Pinpoint the cell where the given text exists, returning its [x, y] midpoint coordinate. 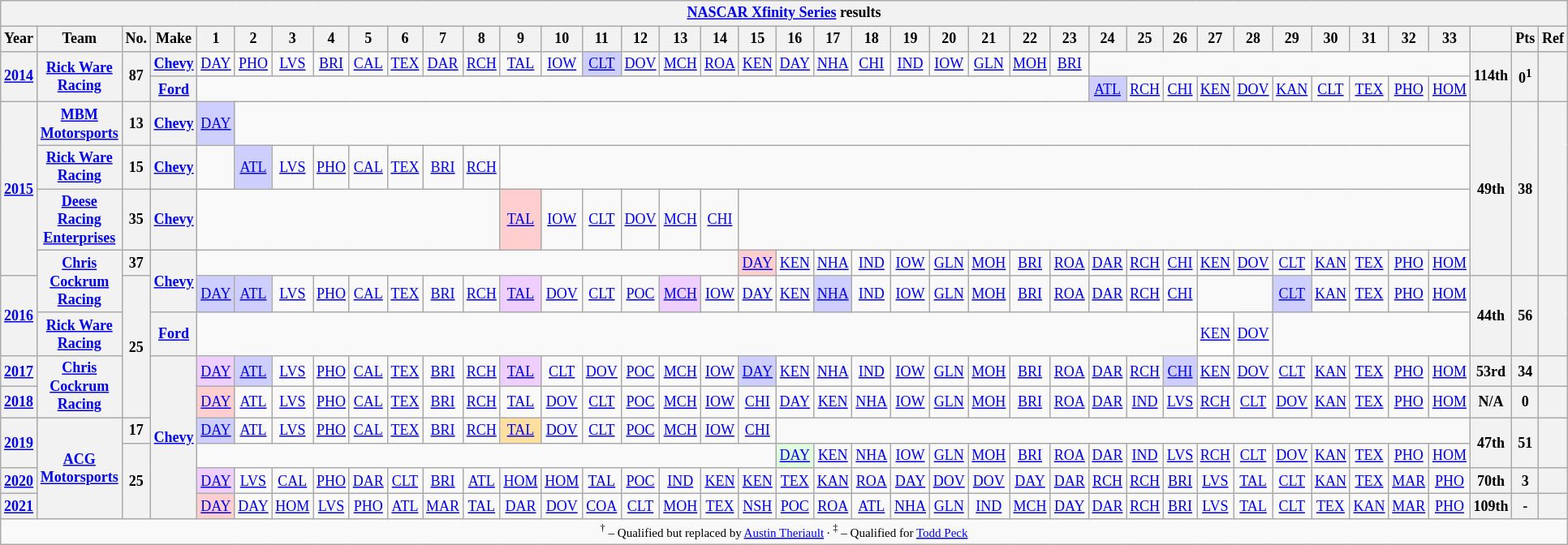
20 [949, 39]
2020 [19, 480]
29 [1292, 39]
9 [521, 39]
NSH [757, 506]
51 [1526, 443]
2 [253, 39]
30 [1331, 39]
47th [1491, 443]
56 [1526, 316]
23 [1070, 39]
2017 [19, 371]
Deese Racing Enterprises [80, 220]
01 [1526, 76]
2018 [19, 402]
5 [368, 39]
49th [1491, 188]
38 [1526, 188]
10 [562, 39]
Year [19, 39]
109th [1491, 506]
1 [216, 39]
2019 [19, 443]
6 [405, 39]
Team [80, 39]
16 [795, 39]
22 [1031, 39]
Pts [1526, 39]
27 [1215, 39]
Make [174, 39]
35 [136, 220]
No. [136, 39]
53rd [1491, 371]
31 [1369, 39]
4 [331, 39]
87 [136, 76]
2015 [19, 188]
37 [136, 263]
33 [1450, 39]
2016 [19, 316]
19 [911, 39]
2014 [19, 76]
70th [1491, 480]
32 [1409, 39]
21 [989, 39]
0 [1526, 402]
11 [602, 39]
34 [1526, 371]
24 [1107, 39]
N/A [1491, 402]
14 [721, 39]
44th [1491, 316]
2021 [19, 506]
- [1526, 506]
NASCAR Xfinity Series results [784, 13]
12 [640, 39]
8 [481, 39]
MBM Motorsports [80, 123]
26 [1180, 39]
† – Qualified but replaced by Austin Theriault · ‡ – Qualified for Todd Peck [784, 532]
18 [872, 39]
114th [1491, 76]
Ref [1553, 39]
ACG Motorsports [80, 469]
COA [602, 506]
28 [1253, 39]
7 [443, 39]
